Pinpoint the cell where the given text exists, returning its (x, y) midpoint coordinate. 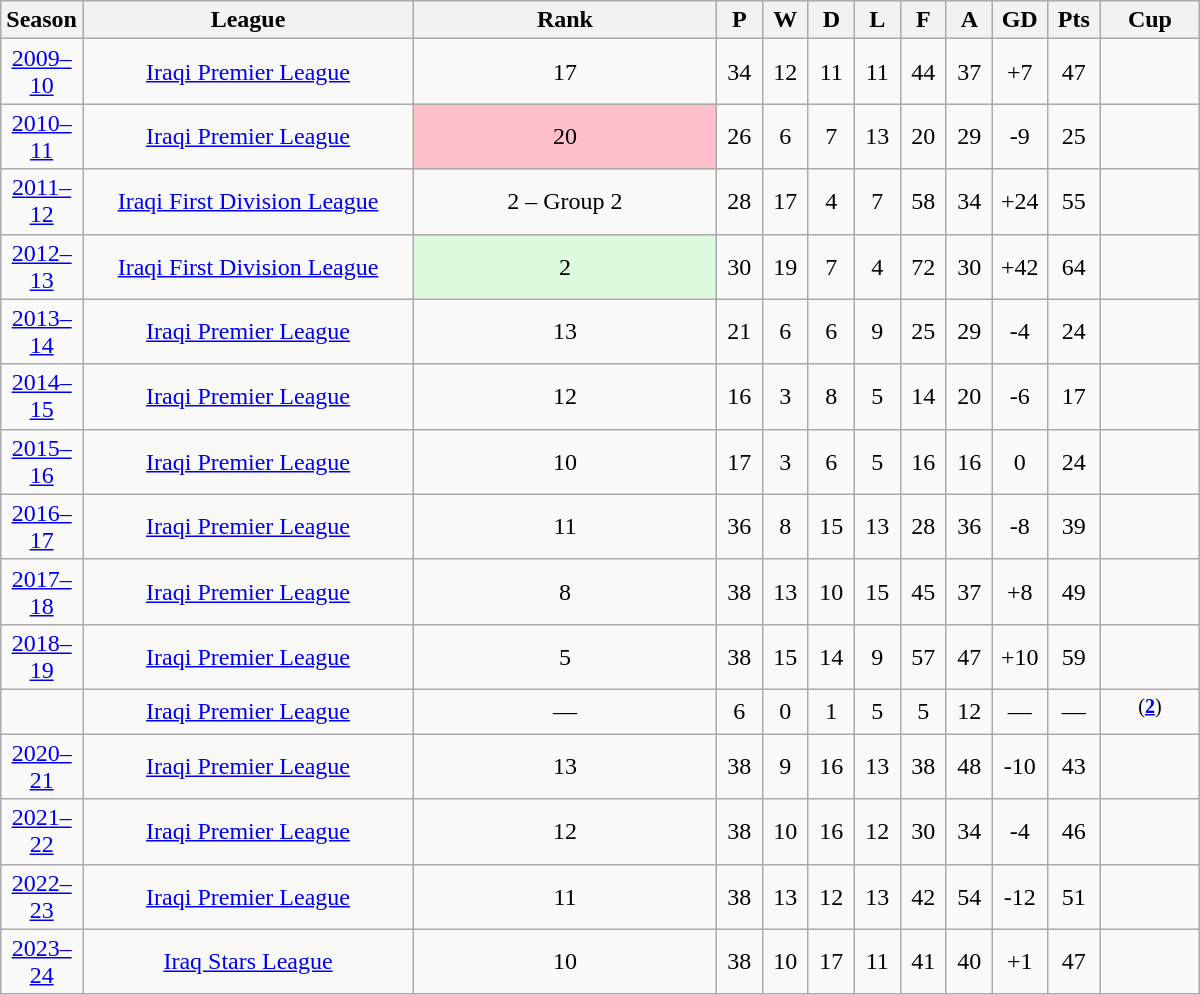
D (831, 20)
(2) (1150, 712)
59 (1074, 656)
39 (1074, 526)
-10 (1020, 766)
44 (923, 72)
43 (1074, 766)
55 (1074, 202)
+42 (1020, 266)
2016–17 (42, 526)
2011–12 (42, 202)
Cup (1150, 20)
Rank (566, 20)
72 (923, 266)
64 (1074, 266)
Season (42, 20)
2 (566, 266)
+1 (1020, 962)
2009–10 (42, 72)
L (877, 20)
2023–24 (42, 962)
2018–19 (42, 656)
Pts (1074, 20)
45 (923, 592)
W (785, 20)
2014–15 (42, 396)
2015–16 (42, 462)
-9 (1020, 136)
2013–14 (42, 332)
-6 (1020, 396)
40 (969, 962)
-12 (1020, 896)
58 (923, 202)
21 (739, 332)
57 (923, 656)
2021–22 (42, 832)
2010–11 (42, 136)
1 (831, 712)
54 (969, 896)
F (923, 20)
2012–13 (42, 266)
GD (1020, 20)
2020–21 (42, 766)
+7 (1020, 72)
19 (785, 266)
+24 (1020, 202)
P (739, 20)
2022–23 (42, 896)
Iraq Stars League (248, 962)
+10 (1020, 656)
+8 (1020, 592)
-8 (1020, 526)
41 (923, 962)
46 (1074, 832)
League (248, 20)
42 (923, 896)
A (969, 20)
2 – Group 2 (566, 202)
2017–18 (42, 592)
51 (1074, 896)
49 (1074, 592)
26 (739, 136)
48 (969, 766)
